Extract the [x, y] coordinate from the center of the cell holding the provided text.  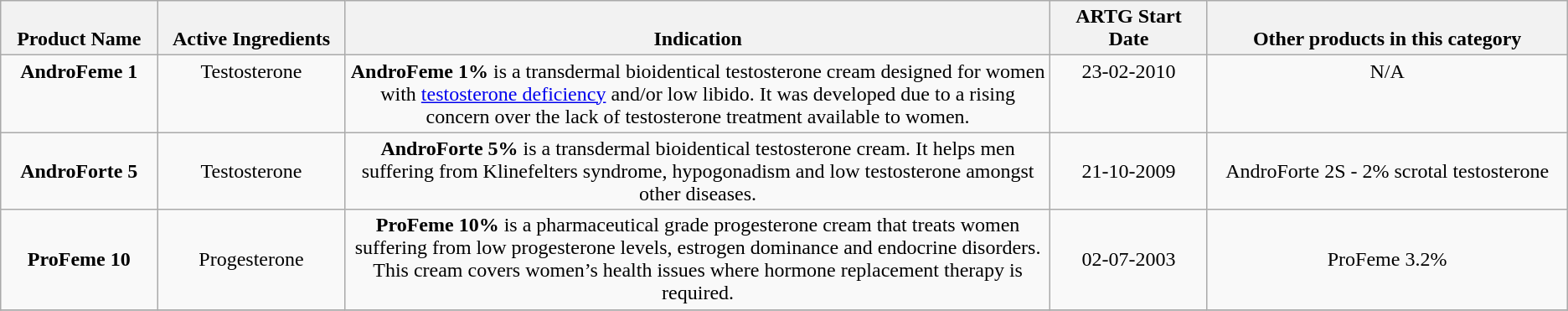
02-07-2003 [1129, 260]
Indication [698, 29]
AndroForte 2S - 2% scrotal testosterone [1387, 171]
Active Ingredients [251, 29]
23-02-2010 [1129, 94]
Product Name [79, 29]
AndroFeme 1 [79, 94]
Progesterone [251, 260]
Other products in this category [1387, 29]
AndroForte 5 [79, 171]
N/A [1387, 94]
21-10-2009 [1129, 171]
ProFeme 3.2% [1387, 260]
ProFeme 10 [79, 260]
ARTG Start Date [1129, 29]
